Pinpoint the cell where the given text exists, returning its [x, y] midpoint coordinate. 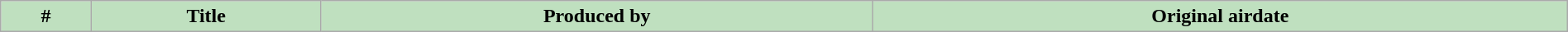
Produced by [597, 16]
Original airdate [1220, 16]
Title [206, 16]
# [46, 16]
